Determine the (X, Y) coordinate at the center of the cell enclosing the given text.  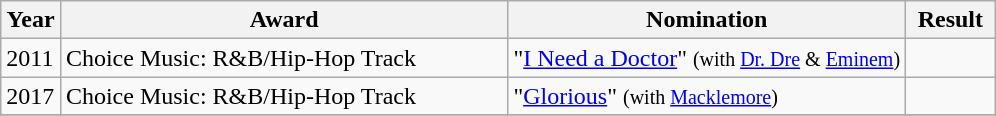
2011 (31, 58)
Award (284, 20)
"Glorious" (with Macklemore) (707, 96)
Result (951, 20)
Year (31, 20)
"I Need a Doctor" (with Dr. Dre & Eminem) (707, 58)
2017 (31, 96)
Nomination (707, 20)
